Locate the cell with the specified text and output its [X, Y] center coordinate. 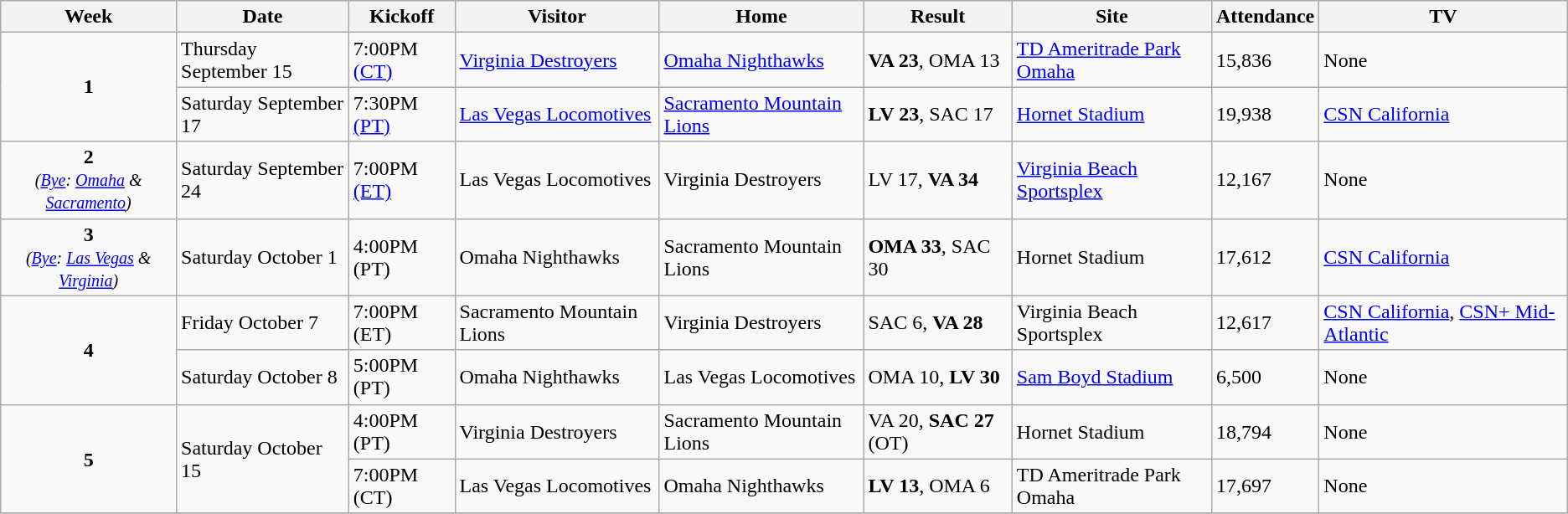
17,612 [1265, 257]
CSN California, CSN+ Mid-Atlantic [1443, 323]
17,697 [1265, 486]
Thursday September 15 [263, 60]
5 [89, 459]
Week [89, 17]
Sam Boyd Stadium [1112, 377]
LV 13, OMA 6 [938, 486]
OMA 33, SAC 30 [938, 257]
LV 23, SAC 17 [938, 114]
Home [761, 17]
12,167 [1265, 180]
LV 17, VA 34 [938, 180]
Saturday October 15 [263, 459]
12,617 [1265, 323]
3(Bye: Las Vegas & Virginia) [89, 257]
Friday October 7 [263, 323]
VA 23, OMA 13 [938, 60]
18,794 [1265, 432]
15,836 [1265, 60]
6,500 [1265, 377]
Saturday September 17 [263, 114]
TV [1443, 17]
2(Bye: Omaha & Sacramento) [89, 180]
OMA 10, LV 30 [938, 377]
VA 20, SAC 27 (OT) [938, 432]
Saturday October 1 [263, 257]
Saturday October 8 [263, 377]
Result [938, 17]
Site [1112, 17]
5:00PM (PT) [402, 377]
4 [89, 350]
Saturday September 24 [263, 180]
Kickoff [402, 17]
Visitor [557, 17]
Attendance [1265, 17]
1 [89, 87]
19,938 [1265, 114]
7:30PM (PT) [402, 114]
SAC 6, VA 28 [938, 323]
Date [263, 17]
